Identify which cell holds the provided text, then report its [x, y] central coordinate. 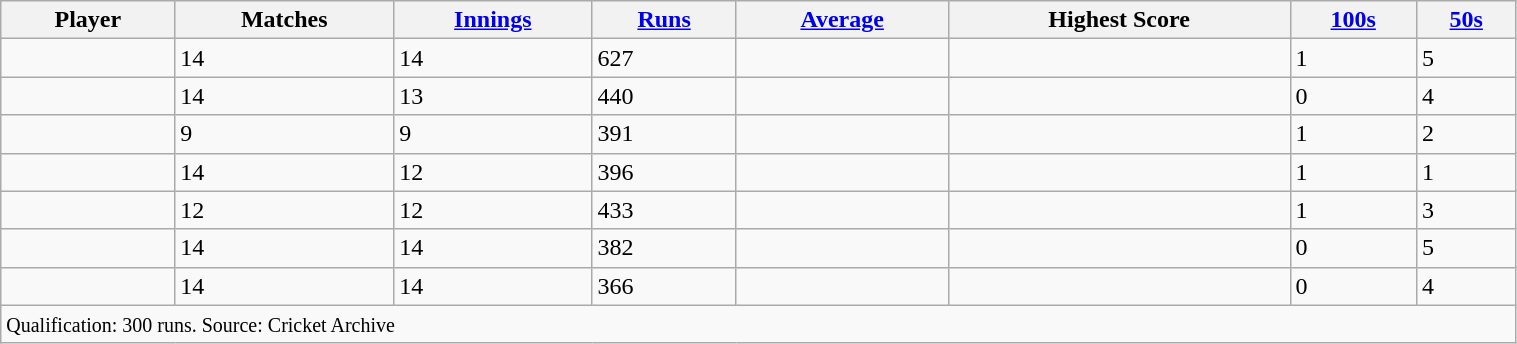
13 [493, 96]
100s [1353, 20]
50s [1466, 20]
627 [664, 58]
Average [842, 20]
382 [664, 248]
396 [664, 172]
Highest Score [1119, 20]
440 [664, 96]
433 [664, 210]
Qualification: 300 runs. Source: Cricket Archive [758, 324]
Matches [284, 20]
2 [1466, 134]
366 [664, 286]
Innings [493, 20]
Player [88, 20]
391 [664, 134]
3 [1466, 210]
Runs [664, 20]
